Determine the (x, y) coordinate at the center of the cell enclosing the given text.  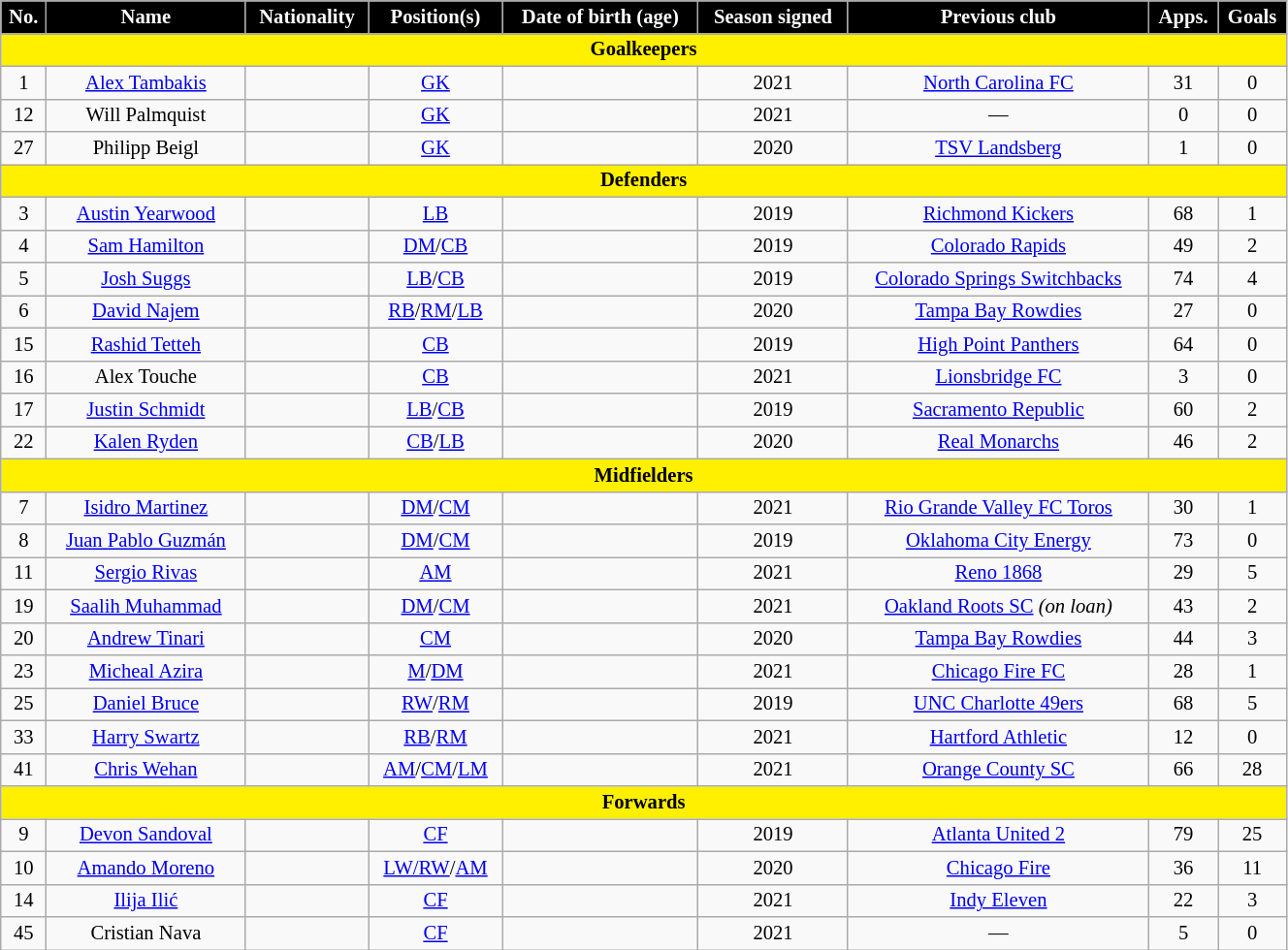
Ilija Ilić (145, 901)
60 (1183, 410)
CB/LB (435, 442)
43 (1183, 606)
Season signed (774, 16)
Midfielders (644, 475)
16 (23, 377)
Sacramento Republic (998, 410)
AM (435, 573)
Philipp Beigl (145, 148)
Apps. (1183, 16)
Name (145, 16)
66 (1183, 770)
Andrew Tinari (145, 639)
Devon Sandoval (145, 835)
Isidro Martinez (145, 508)
North Carolina FC (998, 82)
Will Palmquist (145, 115)
19 (23, 606)
Real Monarchs (998, 442)
Indy Eleven (998, 901)
Harry Swartz (145, 737)
Nationality (306, 16)
Atlanta United 2 (998, 835)
33 (23, 737)
RB/RM (435, 737)
Goalkeepers (644, 49)
RW/RM (435, 704)
Chris Wehan (145, 770)
Daniel Bruce (145, 704)
Josh Suggs (145, 278)
36 (1183, 868)
M/DM (435, 672)
Justin Schmidt (145, 410)
Rio Grande Valley FC Toros (998, 508)
46 (1183, 442)
10 (23, 868)
LW/RW/AM (435, 868)
74 (1183, 278)
Cristian Nava (145, 934)
9 (23, 835)
Previous club (998, 16)
DM/CB (435, 246)
23 (23, 672)
8 (23, 540)
Position(s) (435, 16)
31 (1183, 82)
Micheal Azira (145, 672)
LB (435, 213)
Rashid Tetteh (145, 344)
29 (1183, 573)
High Point Panthers (998, 344)
45 (23, 934)
Sergio Rivas (145, 573)
Chicago Fire (998, 868)
Hartford Athletic (998, 737)
Oklahoma City Energy (998, 540)
Alex Touche (145, 377)
6 (23, 311)
UNC Charlotte 49ers (998, 704)
73 (1183, 540)
TSV Landsberg (998, 148)
David Najem (145, 311)
15 (23, 344)
Defenders (644, 180)
Kalen Ryden (145, 442)
79 (1183, 835)
Oakland Roots SC (on loan) (998, 606)
CM (435, 639)
Saalih Muhammad (145, 606)
Colorado Springs Switchbacks (998, 278)
Alex Tambakis (145, 82)
Colorado Rapids (998, 246)
Sam Hamilton (145, 246)
30 (1183, 508)
Juan Pablo Guzmán (145, 540)
49 (1183, 246)
44 (1183, 639)
AM/CM/LM (435, 770)
RB/RM/LB (435, 311)
Lionsbridge FC (998, 377)
Chicago Fire FC (998, 672)
Orange County SC (998, 770)
Amando Moreno (145, 868)
7 (23, 508)
Date of birth (age) (600, 16)
20 (23, 639)
41 (23, 770)
14 (23, 901)
Goals (1253, 16)
64 (1183, 344)
Richmond Kickers (998, 213)
Reno 1868 (998, 573)
Forwards (644, 802)
No. (23, 16)
17 (23, 410)
Austin Yearwood (145, 213)
